Capture the cell that displays the provided text and extract its [X, Y] central coordinate. 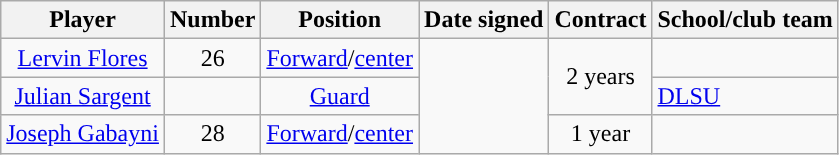
DLSU [745, 96]
Guard [340, 96]
Number [212, 20]
1 year [600, 134]
Joseph Gabayni [83, 134]
Julian Sargent [83, 96]
Position [340, 20]
2 years [600, 77]
Lervin Flores [83, 58]
26 [212, 58]
Player [83, 20]
28 [212, 134]
School/club team [745, 20]
Contract [600, 20]
Date signed [484, 20]
